Capture the cell that displays the provided text and extract its [X, Y] central coordinate. 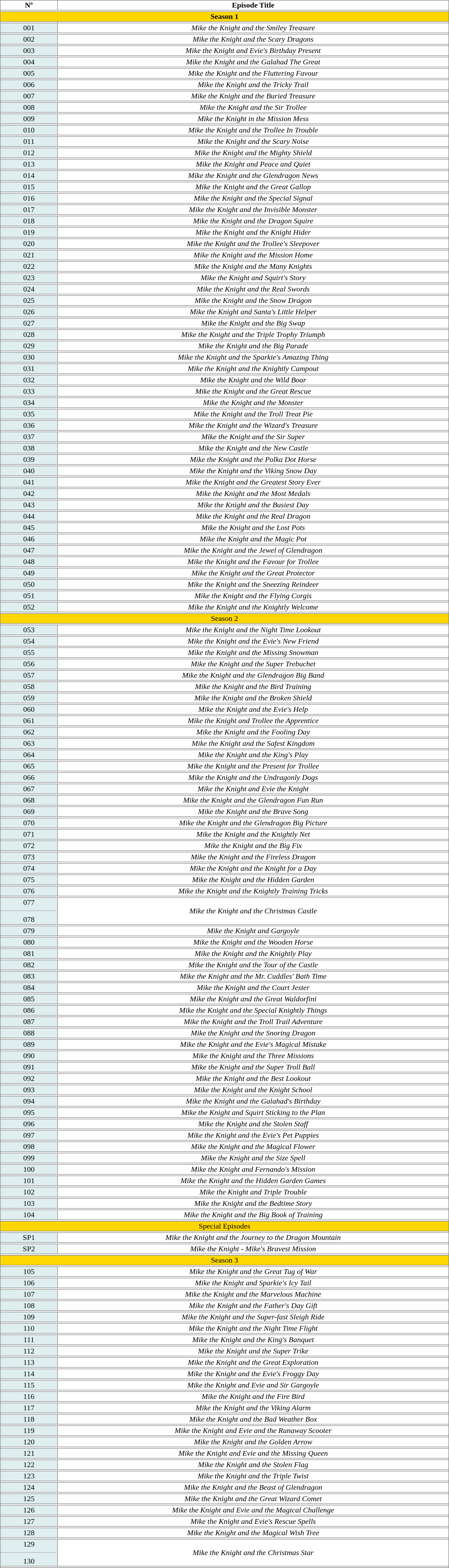
Mike the Knight and the Great Waldorfini [253, 999]
038 [29, 448]
021 [29, 255]
118 [29, 1419]
Mike the Knight and Evie and the Runaway Scooter [253, 1431]
051 [29, 596]
085 [29, 999]
Mike the Knight and the Galahad's Birthday [253, 1101]
064 [29, 755]
084 [29, 988]
059 [29, 698]
Mike the Knight and the Sir Trollee [253, 108]
Mike the Knight and the Knight for a Day [253, 869]
Mike the Knight and the Wizard's Treasure [253, 426]
096 [29, 1124]
Mike the Knight and the Fire Bird [253, 1397]
120 [29, 1442]
017 [29, 210]
007 [29, 96]
115 [29, 1385]
095 [29, 1113]
034 [29, 403]
SP1 [29, 1238]
Mike the Knight and the Snow Dragon [253, 301]
001 [29, 28]
113 [29, 1363]
Mike the Knight and the Great Rescue [253, 392]
Mike the Knight and Evie the Knight [253, 789]
121 [29, 1453]
Mike the Knight and the Real Swords [253, 289]
Mike the Knight and the Smiley Treasure [253, 28]
Mike the Knight and the Evie's Magical Mistake [253, 1045]
Mike the Knight and the Marvelous Machine [253, 1294]
114 [29, 1374]
081 [29, 954]
107 [29, 1294]
074 [29, 869]
Mike the Knight and the Bad Weather Box [253, 1419]
Mike the Knight and the Super Troll Ball [253, 1067]
Mike the Knight and the Great Wizard Comet [253, 1499]
Mike the Knight and Squirt's Story [253, 278]
Mike the Knight and the Size Spell [253, 1158]
088 [29, 1033]
024 [29, 289]
Mike the Knight and the Triple Trophy Triumph [253, 335]
082 [29, 965]
Mike the Knight and the Special Signal [253, 198]
Mike the Knight and the Bedtime Story [253, 1204]
122 [29, 1465]
110 [29, 1329]
Special Episodes [224, 1226]
Mike the Knight and the Jewel of Glendragon [253, 551]
Mike the Knight and the Knightly Welcome [253, 607]
042 [29, 494]
083 [29, 976]
Mike the Knight and Triple Trouble [253, 1192]
111 [29, 1340]
Mike the Knight and the Christmas Star [253, 1553]
005 [29, 74]
044 [29, 516]
029 [29, 346]
Mike the Knight and the Sneezing Reindeer [253, 585]
025 [29, 301]
097 [29, 1135]
Mike the Knight and the Mr. Cuddles' Bath Time [253, 976]
Mike the Knight and the Fluttering Favour [253, 74]
Mike the Knight and Evie and the Magical Challenge [253, 1510]
Mike the Knight and the Glendragon Big Picture [253, 823]
027 [29, 323]
072 [29, 846]
Mike the Knight and the Safest Kingdom [253, 744]
Mike the Knight in the Mission Mess [253, 119]
Mike the Knight and the Troll Trail Adventure [253, 1022]
Mike the Knight and the Galahad The Great [253, 62]
Mike the Knight and the Father's Day Gift [253, 1306]
124 [29, 1488]
Mike the Knight and the Journey to the Dragon Mountain [253, 1238]
Mike the Knight and the Scary Dragons [253, 39]
016 [29, 198]
049 [29, 573]
103 [29, 1204]
100 [29, 1170]
058 [29, 687]
080 [29, 942]
Mike the Knight and the Stolen Flag [253, 1465]
Mike the Knight and the Great Exploration [253, 1363]
Nº [29, 5]
065 [29, 766]
127 [29, 1522]
019 [29, 233]
Mike the Knight and the Fooling Day [253, 732]
Mike the Knight and the Beast of Glendragon [253, 1488]
Mike the Knight and the New Castle [253, 448]
023 [29, 278]
002 [29, 39]
009 [29, 119]
056 [29, 664]
Mike the Knight and the Monster [253, 403]
Mike the Knight and the Favour for Trollee [253, 562]
050 [29, 585]
008 [29, 108]
119 [29, 1431]
Mike the Knight and the Fireless Dragon [253, 857]
077078 [29, 911]
047 [29, 551]
Mike the Knight and the Lost Pots [253, 528]
Mike the Knight and the Hidden Garden [253, 880]
052 [29, 607]
054 [29, 641]
Mike the Knight and Squirt Sticking to the Plan [253, 1113]
092 [29, 1079]
Mike the Knight and the Stolen Staff [253, 1124]
Mike the Knight and the King's Banquet [253, 1340]
Mike the Knight and the Evie's Help [253, 710]
086 [29, 1011]
Mike the Knight and the Magical Flower [253, 1147]
069 [29, 812]
Mike the Knight and the Special Knightly Things [253, 1011]
109 [29, 1317]
Mike the Knight and the Glendragon News [253, 176]
Mike the Knight and the Sparkie's Amazing Thing [253, 357]
Mike the Knight and the King's Play [253, 755]
Mike the Knight and the Big Swap [253, 323]
032 [29, 380]
010 [29, 130]
022 [29, 267]
Mike the Knight and the Buried Treasure [253, 96]
003 [29, 51]
040 [29, 471]
079 [29, 931]
057 [29, 675]
030 [29, 357]
045 [29, 528]
011 [29, 142]
061 [29, 721]
105 [29, 1272]
053 [29, 630]
Mike the Knight and the Knight Hider [253, 233]
028 [29, 335]
Mike the Knight and Evie's Birthday Present [253, 51]
Mike the Knight and the Great Gallop [253, 187]
Mike the Knight and the Snoring Dragon [253, 1033]
Mike the Knight and the Hidden Garden Games [253, 1181]
026 [29, 312]
Mike the Knight and the Glendragon Big Band [253, 675]
Mike the Knight and the Big Parade [253, 346]
060 [29, 710]
014 [29, 176]
091 [29, 1067]
Mike the Knight and the Flying Corgis [253, 596]
039 [29, 460]
Mike the Knight and the Present for Trollee [253, 766]
108 [29, 1306]
Season 1 [224, 17]
117 [29, 1408]
033 [29, 392]
Mike the Knight and the Super-fast Sleigh Ride [253, 1317]
048 [29, 562]
Mike the Knight and the Best Lookout [253, 1079]
104 [29, 1215]
043 [29, 505]
Mike the Knight and the Dragon Squire [253, 221]
Mike the Knight and the Sir Super [253, 437]
Mike the Knight and the Bird Training [253, 687]
Mike the Knight and the Big Fix [253, 846]
102 [29, 1192]
Mike the Knight and the Evie's New Friend [253, 641]
Mike the Knight and the Viking Snow Day [253, 471]
Mike the Knight and the Greatest Story Ever [253, 482]
Mike the Knight and Evie and the Missing Queen [253, 1453]
098 [29, 1147]
Mike the Knight and the Wild Boar [253, 380]
126 [29, 1510]
Mike the Knight and the Undragonly Dogs [253, 778]
004 [29, 62]
Mike the Knight and the Knightly Net [253, 834]
012 [29, 153]
018 [29, 221]
101 [29, 1181]
Mike the Knight and Peace and Quiet [253, 164]
106 [29, 1283]
Mike the Knight and Fernando's Mission [253, 1170]
Mike the Knight and the Knight School [253, 1090]
Mike the Knight and the Evie's Pet Puppies [253, 1135]
013 [29, 164]
Mike the Knight and the Many Knights [253, 267]
Mike the Knight and the Polka Dot Horse [253, 460]
068 [29, 800]
Mike the Knight and the Real Dragon [253, 516]
Mike the Knight and the Invisible Monster [253, 210]
093 [29, 1090]
Season 2 [224, 619]
087 [29, 1022]
Mike the Knight - Mike's Bravest Mission [253, 1249]
Mike the Knight and the Knightly Play [253, 954]
Mike the Knight and the Brave Song [253, 812]
006 [29, 85]
Mike the Knight and the Tricky Trail [253, 85]
Mike the Knight and the Broken Shield [253, 698]
090 [29, 1056]
094 [29, 1101]
Mike the Knight and the Viking Alarm [253, 1408]
020 [29, 244]
Mike the Knight and the Big Book of Training [253, 1215]
Mike the Knight and the Trollee's Sleepover [253, 244]
Mike the Knight and the Evie's Froggy Day [253, 1374]
Mike the Knight and Trollee the Apprentice [253, 721]
Mike the Knight and Evie's Rescue Spells [253, 1522]
075 [29, 880]
SP2 [29, 1249]
067 [29, 789]
Mike the Knight and the Mission Home [253, 255]
036 [29, 426]
046 [29, 539]
116 [29, 1397]
Mike the Knight and the Knightly Campout [253, 369]
Mike the Knight and the Missing Snowman [253, 653]
073 [29, 857]
Mike the Knight and the Knightly Training Tricks [253, 891]
129130 [29, 1553]
Mike the Knight and the Tour of the Castle [253, 965]
035 [29, 414]
Mike the Knight and the Christmas Castle [253, 911]
Mike the Knight and the Glendragon Fun Run [253, 800]
Mike the Knight and the Triple Twist [253, 1476]
070 [29, 823]
Mike the Knight and the Trollee In Trouble [253, 130]
Mike the Knight and the Super Trebuchet [253, 664]
Mike the Knight and the Night Time Lookout [253, 630]
128 [29, 1533]
076 [29, 891]
Mike the Knight and the Super Trike [253, 1351]
041 [29, 482]
Mike the Knight and Gargoyle [253, 931]
Mike the Knight and the Night Time Flight [253, 1329]
Mike the Knight and the Golden Arrow [253, 1442]
Mike the Knight and the Troll Treat Pie [253, 414]
015 [29, 187]
Mike the Knight and the Great Tug of War [253, 1272]
Mike the Knight and Evie and Sir Gargoyle [253, 1385]
063 [29, 744]
Mike the Knight and Santa's Little Helper [253, 312]
Mike the Knight and the Great Protector [253, 573]
099 [29, 1158]
Mike the Knight and the Most Medals [253, 494]
066 [29, 778]
Mike the Knight and Sparkie's Icy Tail [253, 1283]
112 [29, 1351]
062 [29, 732]
071 [29, 834]
Mike the Knight and the Three Missions [253, 1056]
Season 3 [224, 1260]
125 [29, 1499]
Mike the Knight and the Scary Noise [253, 142]
037 [29, 437]
089 [29, 1045]
Mike the Knight and the Magic Pot [253, 539]
Mike the Knight and the Mighty Shield [253, 153]
055 [29, 653]
123 [29, 1476]
Mike the Knight and the Court Jester [253, 988]
Mike the Knight and the Magical Wish Tree [253, 1533]
Episode Title [253, 5]
Mike the Knight and the Busiest Day [253, 505]
Mike the Knight and the Wooden Horse [253, 942]
031 [29, 369]
